Search for the cell housing the specified text and yield its [x, y] center coordinate. 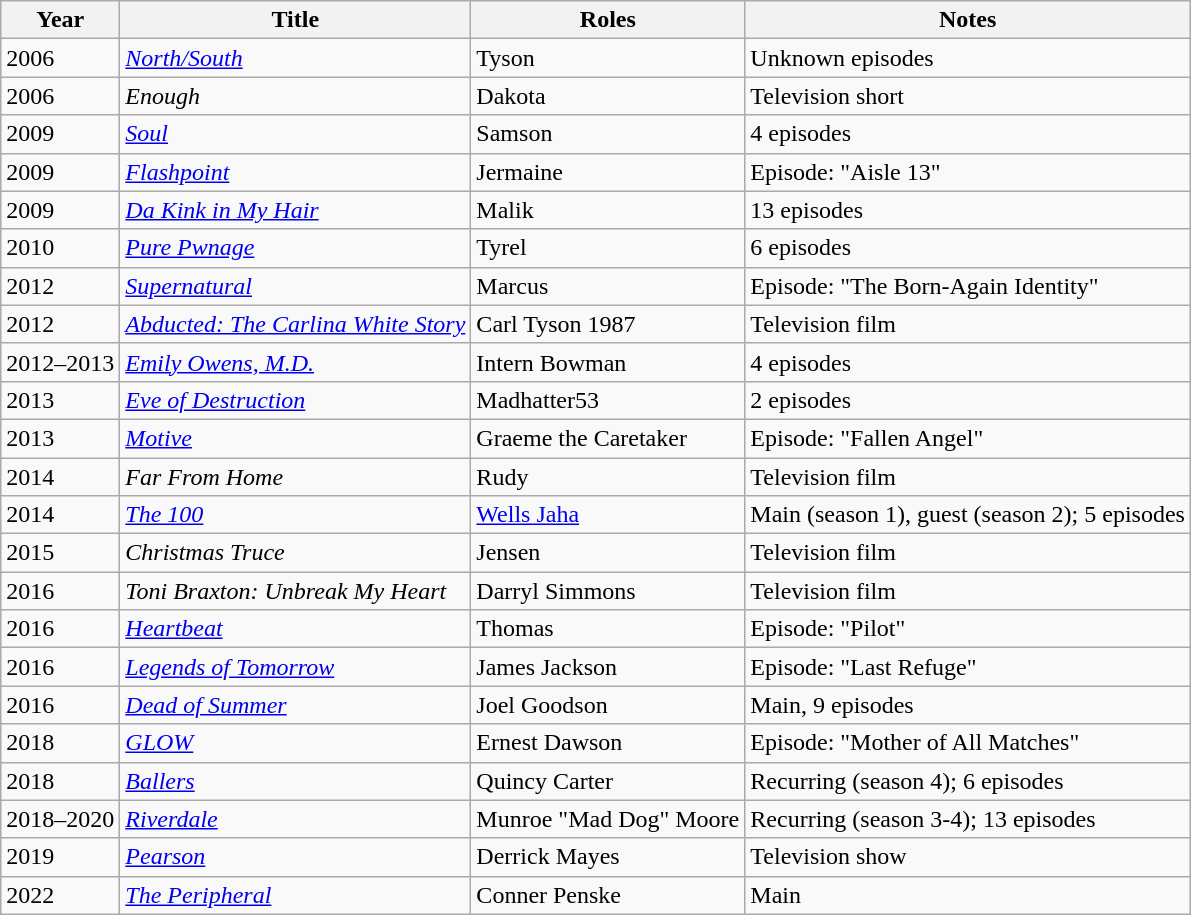
Toni Braxton: Unbreak My Heart [296, 591]
Christmas Truce [296, 553]
Marcus [608, 286]
Ballers [296, 781]
Enough [296, 96]
Eve of Destruction [296, 400]
Recurring (season 3-4); 13 episodes [968, 819]
Main [968, 895]
6 episodes [968, 248]
Rudy [608, 477]
Jermaine [608, 172]
Abducted: The Carlina White Story [296, 324]
Munroe "Mad Dog" Moore [608, 819]
Da Kink in My Hair [296, 210]
Thomas [608, 629]
Pure Pwnage [296, 248]
2012–2013 [60, 362]
Pearson [296, 857]
Far From Home [296, 477]
Tyrel [608, 248]
Quincy Carter [608, 781]
Dakota [608, 96]
Episode: "Last Refuge" [968, 667]
Heartbeat [296, 629]
Television show [968, 857]
Episode: "The Born-Again Identity" [968, 286]
Main (season 1), guest (season 2); 5 episodes [968, 515]
Main, 9 episodes [968, 705]
Malik [608, 210]
Jensen [608, 553]
Tyson [608, 58]
Ernest Dawson [608, 743]
Episode: "Fallen Angel" [968, 438]
Recurring (season 4); 6 episodes [968, 781]
2022 [60, 895]
Graeme the Caretaker [608, 438]
Episode: "Pilot" [968, 629]
2015 [60, 553]
Dead of Summer [296, 705]
Motive [296, 438]
Riverdale [296, 819]
2 episodes [968, 400]
Supernatural [296, 286]
Wells Jaha [608, 515]
Year [60, 20]
2018–2020 [60, 819]
Notes [968, 20]
The Peripheral [296, 895]
Episode: "Mother of All Matches" [968, 743]
Title [296, 20]
GLOW [296, 743]
Joel Goodson [608, 705]
Episode: "Aisle 13" [968, 172]
Emily Owens, M.D. [296, 362]
Legends of Tomorrow [296, 667]
Darryl Simmons [608, 591]
The 100 [296, 515]
2019 [60, 857]
Derrick Mayes [608, 857]
Television short [968, 96]
Samson [608, 134]
North/South [296, 58]
Carl Tyson 1987 [608, 324]
Roles [608, 20]
Soul [296, 134]
Intern Bowman [608, 362]
13 episodes [968, 210]
Madhatter53 [608, 400]
Flashpoint [296, 172]
James Jackson [608, 667]
Conner Penske [608, 895]
2010 [60, 248]
Unknown episodes [968, 58]
